Find where the given text appears and provide that cell's center as [X, Y] coordinate. 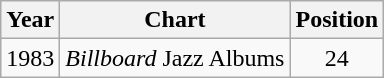
1983 [30, 58]
Position [337, 20]
Billboard Jazz Albums [175, 58]
24 [337, 58]
Chart [175, 20]
Year [30, 20]
